Find where the given text appears and provide that cell's center as [x, y] coordinate. 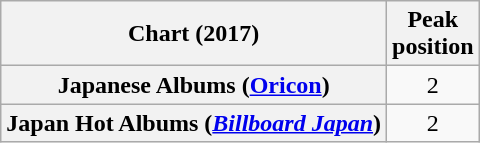
Japanese Albums (Oricon) [194, 85]
Japan Hot Albums (Billboard Japan) [194, 123]
Peakposition [433, 34]
Chart (2017) [194, 34]
